Identify which cell holds the provided text, then report its (x, y) central coordinate. 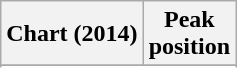
Chart (2014) (72, 34)
Peakposition (189, 34)
